Determine the (x, y) coordinate at the center of the cell enclosing the given text.  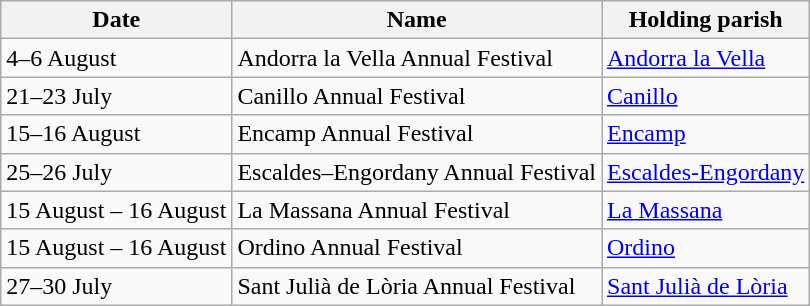
Encamp Annual Festival (417, 134)
25–26 July (116, 172)
Canillo Annual Festival (417, 96)
Ordino (706, 248)
Canillo (706, 96)
Andorra la Vella Annual Festival (417, 58)
Date (116, 20)
27–30 July (116, 286)
21–23 July (116, 96)
Sant Julià de Lòria (706, 286)
15–16 August (116, 134)
Name (417, 20)
Escaldes-Engordany (706, 172)
Ordino Annual Festival (417, 248)
Holding parish (706, 20)
Andorra la Vella (706, 58)
La Massana (706, 210)
Sant Julià de Lòria Annual Festival (417, 286)
Escaldes–Engordany Annual Festival (417, 172)
4–6 August (116, 58)
La Massana Annual Festival (417, 210)
Encamp (706, 134)
